Return (x, y) of the center of cell containing provided text 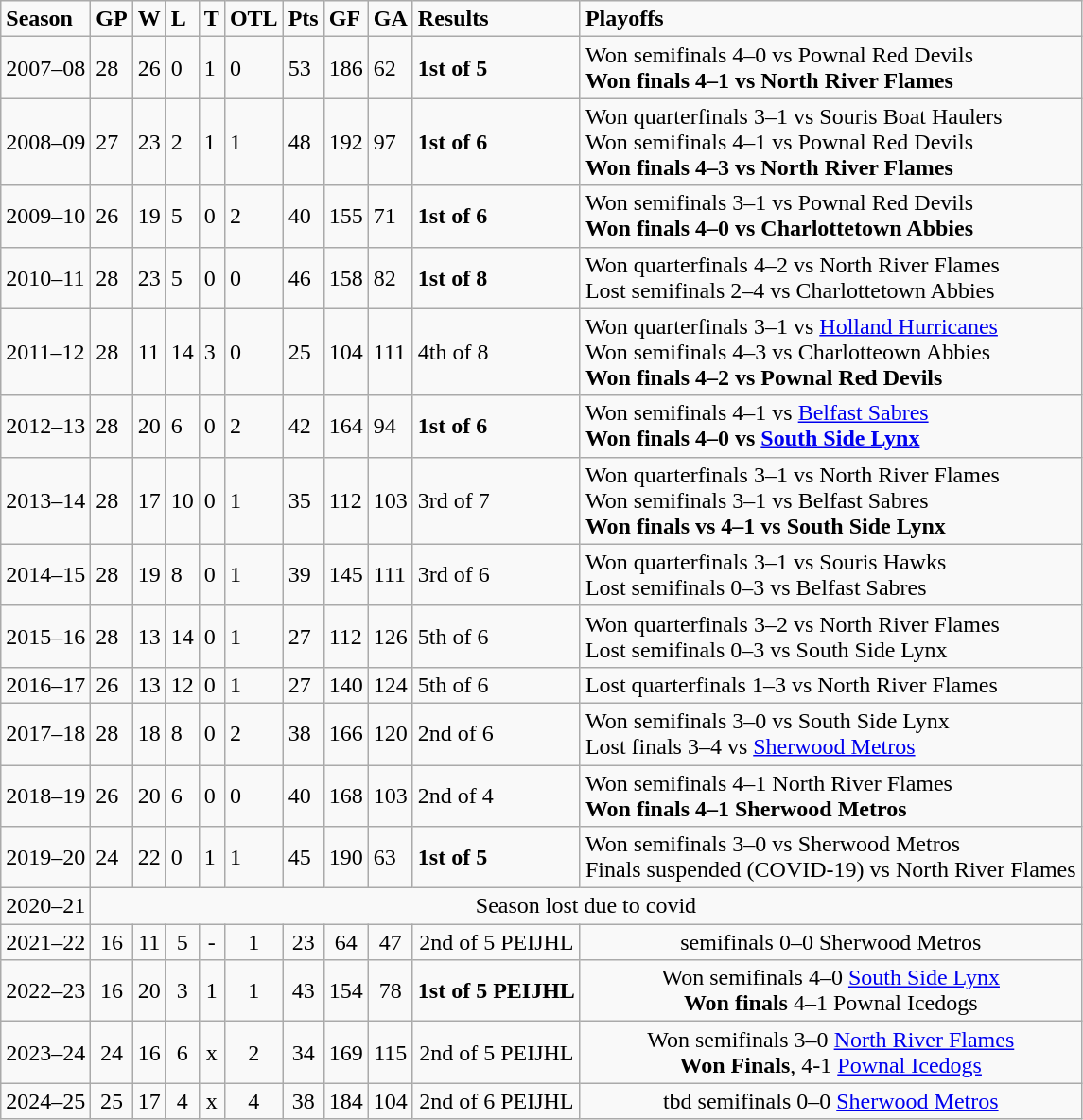
155 (346, 216)
1st of 8 (496, 278)
Won quarterfinals 3–2 vs North River FlamesLost semifinals 0–3 vs South Side Lynx (830, 636)
OTL (253, 19)
2017–18 (45, 734)
2nd of 6 (496, 734)
Lost quarterfinals 1–3 vs North River Flames (830, 685)
2016–17 (45, 685)
126 (390, 636)
145 (346, 575)
2009–10 (45, 216)
Won semifinals 3–0 vs South Side LynxLost finals 3–4 vs Sherwood Metros (830, 734)
169 (346, 1052)
T (212, 19)
Won quarterfinals 3–1 vs Holland HurricanesWon semifinals 4–3 vs Charlotteown AbbiesWon finals 4–2 vs Pownal Red Devils (830, 352)
64 (346, 942)
2012–13 (45, 426)
Won semifinals 3–1 vs Pownal Red DevilsWon finals 4–0 vs Charlottetown Abbies (830, 216)
2023–24 (45, 1052)
tbd semifinals 0–0 Sherwood Metros (830, 1101)
Won semifinals 4–0 South Side LynxWon finals 4–1 Pownal Icedogs (830, 991)
43 (303, 991)
Won quarterfinals 3–1 vs Souris Boat HaulersWon semifinals 4–1 vs Pownal Red DevilsWon finals 4–3 vs North River Flames (830, 142)
168 (346, 795)
1st of 5 PEIJHL (496, 991)
2020–21 (45, 906)
53 (303, 68)
190 (346, 857)
186 (346, 68)
94 (390, 426)
W (149, 19)
2008–09 (45, 142)
164 (346, 426)
3rd of 6 (496, 575)
2nd of 4 (496, 795)
166 (346, 734)
2015–16 (45, 636)
63 (390, 857)
Results (496, 19)
97 (390, 142)
Won quarterfinals 3–1 vs North River FlamesWon semifinals 3–1 vs Belfast SabresWon finals vs 4–1 vs South Side Lynx (830, 500)
184 (346, 1101)
18 (149, 734)
42 (303, 426)
140 (346, 685)
115 (390, 1052)
10 (182, 500)
Pts (303, 19)
L (182, 19)
22 (149, 857)
124 (390, 685)
2014–15 (45, 575)
Season (45, 19)
45 (303, 857)
Playoffs (830, 19)
GA (390, 19)
2007–08 (45, 68)
2019–20 (45, 857)
2022–23 (45, 991)
Won quarterfinals 3–1 vs Souris HawksLost semifinals 0–3 vs Belfast Sabres (830, 575)
GP (112, 19)
2013–14 (45, 500)
Won semifinals 4–1 vs Belfast SabresWon finals 4–0 vs South Side Lynx (830, 426)
Won semifinals 3–0 vs Sherwood MetrosFinals suspended (COVID-19) vs North River Flames (830, 857)
82 (390, 278)
154 (346, 991)
GF (346, 19)
Season lost due to covid (586, 906)
47 (390, 942)
46 (303, 278)
- (212, 942)
4th of 8 (496, 352)
48 (303, 142)
2nd of 6 PEIJHL (496, 1101)
71 (390, 216)
2010–11 (45, 278)
78 (390, 991)
2021–22 (45, 942)
35 (303, 500)
3rd of 7 (496, 500)
158 (346, 278)
120 (390, 734)
12 (182, 685)
39 (303, 575)
192 (346, 142)
2024–25 (45, 1101)
Won semifinals 3–0 North River FlamesWon Finals, 4-1 Pownal Icedogs (830, 1052)
2011–12 (45, 352)
Won semifinals 4–1 North River FlamesWon finals 4–1 Sherwood Metros (830, 795)
Won quarterfinals 4–2 vs North River FlamesLost semifinals 2–4 vs Charlottetown Abbies (830, 278)
2018–19 (45, 795)
Won semifinals 4–0 vs Pownal Red DevilsWon finals 4–1 vs North River Flames (830, 68)
semifinals 0–0 Sherwood Metros (830, 942)
34 (303, 1052)
62 (390, 68)
